Search for the cell housing the specified text and yield its (X, Y) center coordinate. 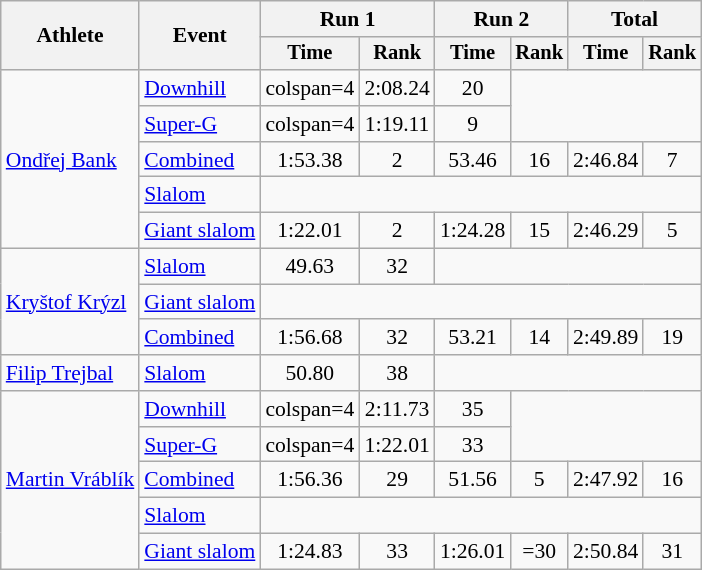
49.63 (310, 267)
Total (634, 19)
51.56 (472, 480)
Martin Vráblík (70, 480)
1:24.83 (310, 552)
53.46 (472, 160)
1:26.01 (472, 552)
2:49.89 (606, 338)
1:56.68 (310, 338)
38 (396, 373)
1:24.28 (472, 231)
50.80 (310, 373)
2:46.29 (606, 231)
14 (539, 338)
29 (396, 480)
Run 1 (348, 19)
Ondřej Bank (70, 159)
20 (472, 88)
Kryštof Krýzl (70, 302)
31 (672, 552)
19 (672, 338)
Run 2 (502, 19)
1:53.38 (310, 160)
2:50.84 (606, 552)
35 (472, 409)
2:11.73 (396, 409)
=30 (539, 552)
2:08.24 (396, 88)
1:19.11 (396, 124)
Event (200, 36)
2:46.84 (606, 160)
53.21 (472, 338)
9 (472, 124)
7 (672, 160)
1:56.36 (310, 480)
Filip Trejbal (70, 373)
2:47.92 (606, 480)
Athlete (70, 36)
15 (539, 231)
